For the text-containing cell, return its midpoint in (x, y) coordinate format. 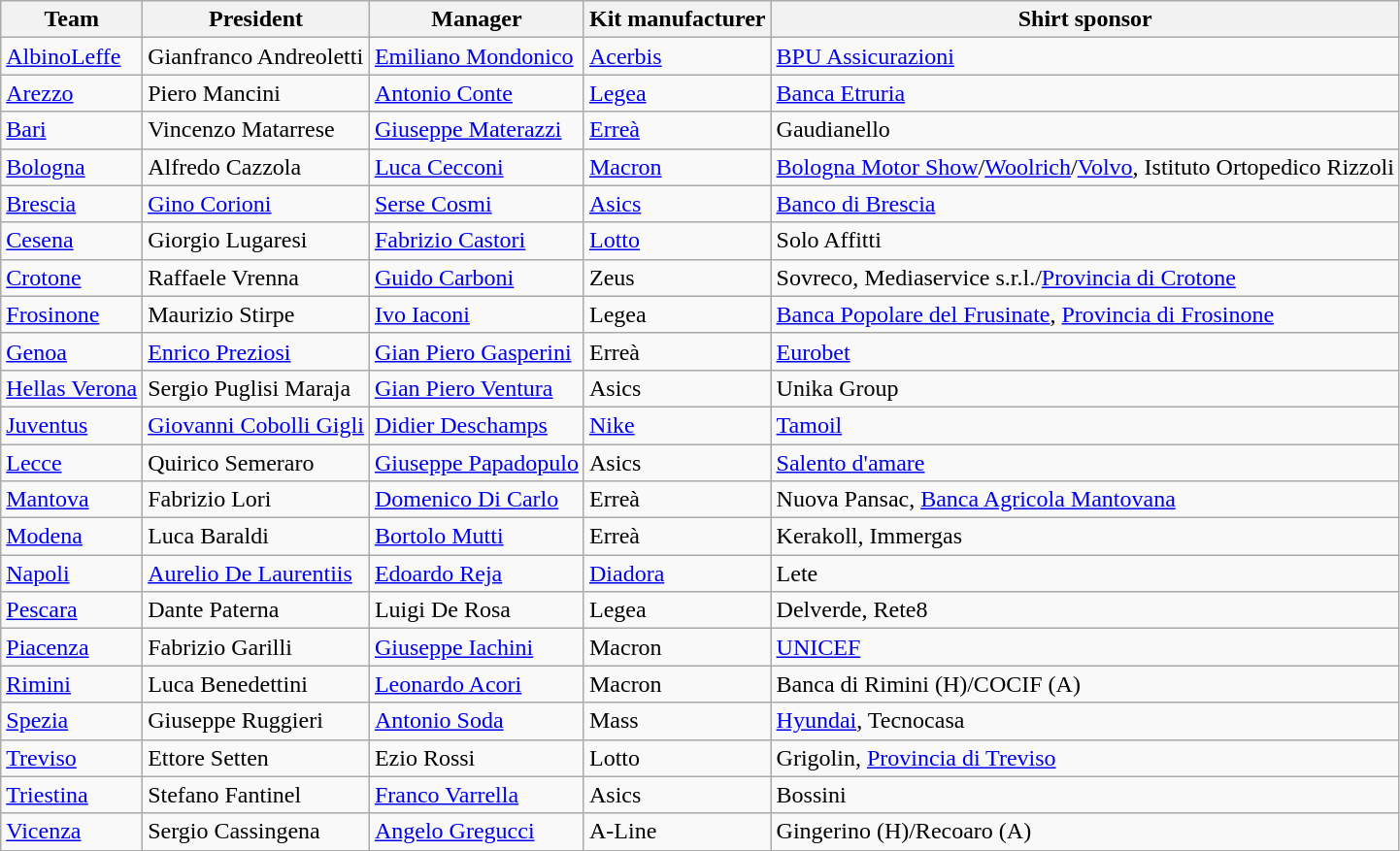
Guido Carboni (476, 278)
Kit manufacturer (678, 19)
BPU Assicurazioni (1085, 56)
Banco di Brescia (1085, 204)
Bossini (1085, 795)
Spezia (72, 721)
Lete (1085, 573)
Emiliano Mondonico (476, 56)
Bologna Motor Show/Woolrich/Volvo, Istituto Ortopedico Rizzoli (1085, 167)
Giorgio Lugaresi (256, 241)
Nuova Pansac, Banca Agricola Mantovana (1085, 500)
Franco Varrella (476, 795)
Alfredo Cazzola (256, 167)
Edoardo Reja (476, 573)
Bortolo Mutti (476, 537)
Sergio Cassingena (256, 832)
Juventus (72, 425)
Cesena (72, 241)
Ivo Iaconi (476, 314)
Gingerino (H)/Recoaro (A) (1085, 832)
Zeus (678, 278)
Banca di Rimini (H)/COCIF (A) (1085, 684)
Raffaele Vrenna (256, 278)
Nike (678, 425)
Mantova (72, 500)
Rimini (72, 684)
Grigolin, Provincia di Treviso (1085, 758)
Fabrizio Lori (256, 500)
Ezio Rossi (476, 758)
Leonardo Acori (476, 684)
Enrico Preziosi (256, 351)
Fabrizio Garilli (256, 647)
Salento d'amare (1085, 463)
Serse Cosmi (476, 204)
Gianfranco Andreoletti (256, 56)
Antonio Conte (476, 93)
Vicenza (72, 832)
Treviso (72, 758)
Domenico Di Carlo (476, 500)
Manager (476, 19)
A-Line (678, 832)
Solo Affitti (1085, 241)
Brescia (72, 204)
Giovanni Cobolli Gigli (256, 425)
Crotone (72, 278)
Lecce (72, 463)
Giuseppe Ruggieri (256, 721)
Giuseppe Papadopulo (476, 463)
Gian Piero Gasperini (476, 351)
Giuseppe Iachini (476, 647)
Sergio Puglisi Maraja (256, 388)
Banca Etruria (1085, 93)
Luca Baraldi (256, 537)
Arezzo (72, 93)
Piero Mancini (256, 93)
Modena (72, 537)
Unika Group (1085, 388)
Piacenza (72, 647)
Kerakoll, Immergas (1085, 537)
Antonio Soda (476, 721)
Giuseppe Materazzi (476, 130)
AlbinoLeffe (72, 56)
Eurobet (1085, 351)
Ettore Setten (256, 758)
President (256, 19)
Banca Popolare del Frusinate, Provincia di Frosinone (1085, 314)
Stefano Fantinel (256, 795)
Didier Deschamps (476, 425)
Quirico Semeraro (256, 463)
Pescara (72, 610)
Frosinone (72, 314)
Delverde, Rete8 (1085, 610)
Aurelio De Laurentiis (256, 573)
Shirt sponsor (1085, 19)
Fabrizio Castori (476, 241)
Hellas Verona (72, 388)
Luca Benedettini (256, 684)
Mass (678, 721)
Gian Piero Ventura (476, 388)
Bari (72, 130)
Angelo Gregucci (476, 832)
Team (72, 19)
Vincenzo Matarrese (256, 130)
Gino Corioni (256, 204)
Tamoil (1085, 425)
Genoa (72, 351)
Diadora (678, 573)
Maurizio Stirpe (256, 314)
Hyundai, Tecnocasa (1085, 721)
Napoli (72, 573)
Gaudianello (1085, 130)
Luca Cecconi (476, 167)
Triestina (72, 795)
Dante Paterna (256, 610)
Sovreco, Mediaservice s.r.l./Provincia di Crotone (1085, 278)
Luigi De Rosa (476, 610)
Bologna (72, 167)
Acerbis (678, 56)
UNICEF (1085, 647)
